Find where the given text appears and provide that cell's center as (X, Y) coordinate. 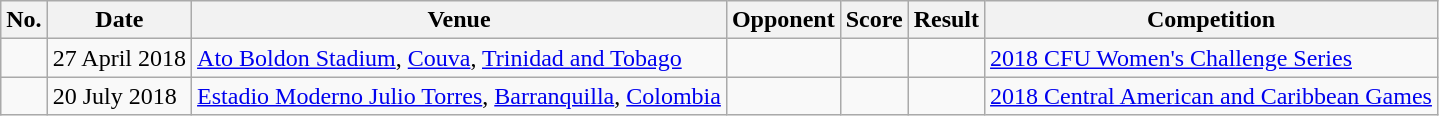
Estadio Moderno Julio Torres, Barranquilla, Colombia (460, 96)
Competition (1212, 20)
Ato Boldon Stadium, Couva, Trinidad and Tobago (460, 58)
Opponent (783, 20)
Date (119, 20)
No. (24, 20)
Result (946, 20)
27 April 2018 (119, 58)
2018 CFU Women's Challenge Series (1212, 58)
Venue (460, 20)
20 July 2018 (119, 96)
Score (874, 20)
2018 Central American and Caribbean Games (1212, 96)
